Determine the (x, y) coordinate at the center of the cell enclosing the given text.  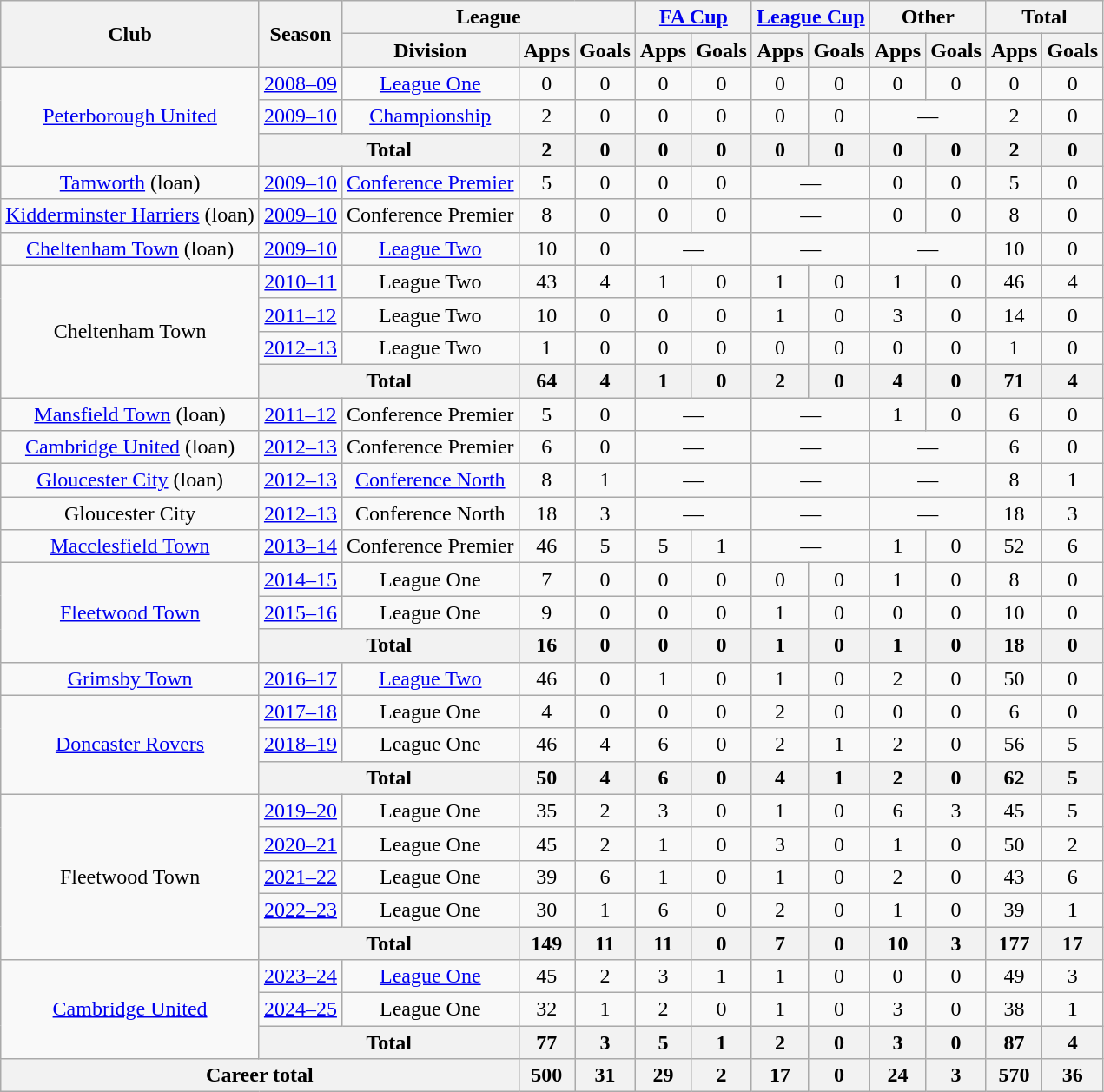
9 (546, 612)
Season (301, 34)
2018–19 (301, 745)
31 (605, 1075)
71 (1014, 381)
52 (1014, 546)
2019–20 (301, 811)
2014–15 (301, 579)
24 (897, 1075)
Doncaster Rovers (130, 745)
Peterborough United (130, 116)
2013–14 (301, 546)
Other (928, 17)
149 (546, 943)
87 (1014, 1042)
30 (546, 910)
Cheltenham Town (130, 331)
Tamworth (loan) (130, 182)
56 (1014, 745)
Gloucester City (loan) (130, 480)
64 (546, 381)
Division (430, 50)
62 (1014, 778)
2024–25 (301, 1009)
Grimsby Town (130, 678)
League Cup (810, 17)
16 (546, 645)
32 (546, 1009)
Kidderminster Harriers (loan) (130, 215)
FA Cup (693, 17)
38 (1014, 1009)
2023–24 (301, 976)
Club (130, 34)
Cheltenham Town (loan) (130, 248)
Career total (260, 1075)
2015–16 (301, 612)
49 (1014, 976)
2017–18 (301, 711)
2020–21 (301, 844)
Mansfield Town (loan) (130, 414)
Cambridge United (130, 1009)
2021–22 (301, 877)
29 (663, 1075)
2022–23 (301, 910)
Championship (430, 116)
177 (1014, 943)
500 (546, 1075)
Macclesfield Town (130, 546)
Cambridge United (loan) (130, 447)
Gloucester City (130, 513)
2010–11 (301, 281)
36 (1073, 1075)
2008–09 (301, 83)
2016–17 (301, 678)
35 (546, 811)
14 (1014, 314)
League (488, 17)
77 (546, 1042)
570 (1014, 1075)
